For the text-containing cell, return its midpoint in [x, y] coordinate format. 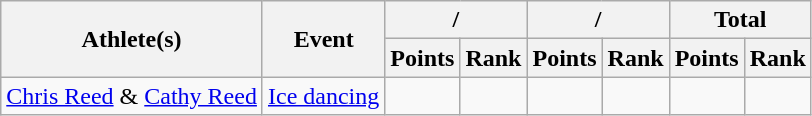
Athlete(s) [132, 39]
Chris Reed & Cathy Reed [132, 96]
Total [740, 20]
Event [323, 39]
Ice dancing [323, 96]
